Return the [X, Y] coordinate for the center point of the cell that contains the specified text.  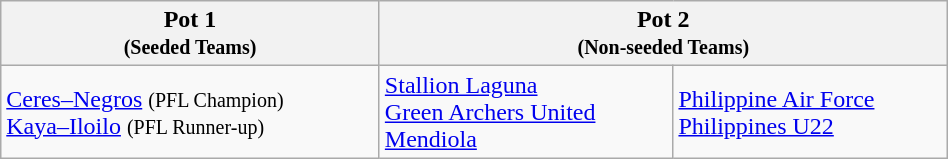
Stallion LagunaGreen Archers UnitedMendiola [526, 112]
Pot 1(Seeded Teams) [190, 34]
Pot 2(Non-seeded Teams) [663, 34]
Ceres–Negros (PFL Champion)Kaya–Iloilo (PFL Runner-up) [190, 112]
Philippine Air ForcePhilippines U22 [810, 112]
